Search for the cell housing the specified text and yield its (x, y) center coordinate. 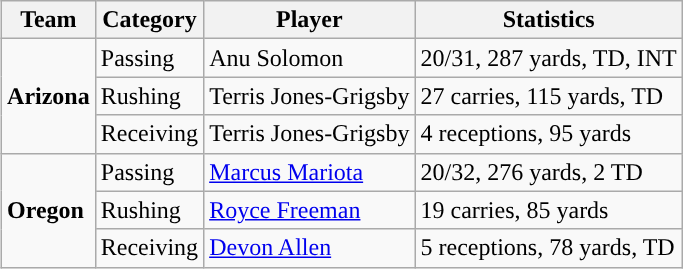
19 carries, 85 yards (548, 210)
Player (310, 20)
27 carries, 115 yards, TD (548, 96)
Oregon (49, 210)
Team (49, 20)
Royce Freeman (310, 210)
20/31, 287 yards, TD, INT (548, 58)
20/32, 276 yards, 2 TD (548, 172)
Devon Allen (310, 248)
5 receptions, 78 yards, TD (548, 248)
4 receptions, 95 yards (548, 134)
Statistics (548, 20)
Arizona (49, 96)
Anu Solomon (310, 58)
Marcus Mariota (310, 172)
Category (149, 20)
